Scan for the cell matching the given text and deliver its (X, Y) coordinate at center. 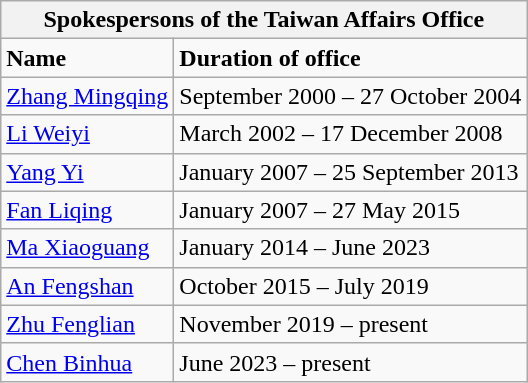
Duration of office (350, 58)
January 2007 – 27 May 2015 (350, 210)
Zhu Fenglian (88, 324)
October 2015 – July 2019 (350, 286)
Spokespersons of the Taiwan Affairs Office (264, 20)
Yang Yi (88, 172)
An Fengshan (88, 286)
January 2007 – 25 September 2013 (350, 172)
November 2019 – present (350, 324)
Zhang Mingqing (88, 96)
Li Weiyi (88, 134)
June 2023 – present (350, 362)
January 2014 – June 2023 (350, 248)
Ma Xiaoguang (88, 248)
Chen Binhua (88, 362)
Fan Liqing (88, 210)
Name (88, 58)
March 2002 – 17 December 2008 (350, 134)
September 2000 – 27 October 2004 (350, 96)
